Identify which cell holds the provided text, then report its (X, Y) central coordinate. 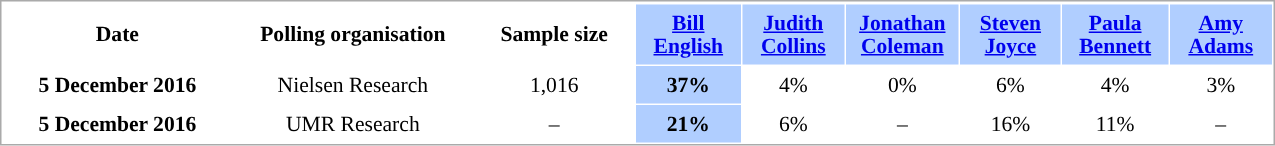
16% (1010, 124)
Sample size (554, 34)
Judith Collins (793, 34)
21% (688, 124)
1,016 (554, 85)
Polling organisation (352, 34)
Amy Adams (1221, 34)
Nielsen Research (352, 85)
37% (688, 85)
3% (1221, 85)
UMR Research (352, 124)
Jonathan Coleman (902, 34)
Paula Bennett (1115, 34)
11% (1115, 124)
Steven Joyce (1010, 34)
0% (902, 85)
Date (118, 34)
Bill English (688, 34)
